Detect which cell encompasses the target text, then output its (X, Y) center coordinate. 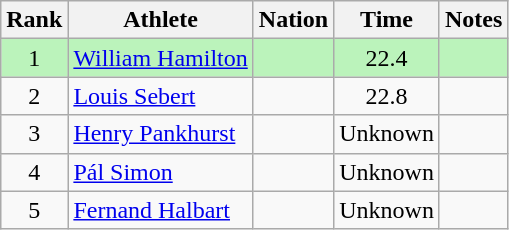
Henry Pankhurst (160, 134)
Time (387, 20)
2 (34, 96)
4 (34, 172)
Athlete (160, 20)
1 (34, 58)
3 (34, 134)
Nation (293, 20)
5 (34, 210)
Fernand Halbart (160, 210)
Pál Simon (160, 172)
William Hamilton (160, 58)
Louis Sebert (160, 96)
22.4 (387, 58)
Rank (34, 20)
22.8 (387, 96)
Notes (473, 20)
